Identify which cell holds the provided text, then report its [X, Y] central coordinate. 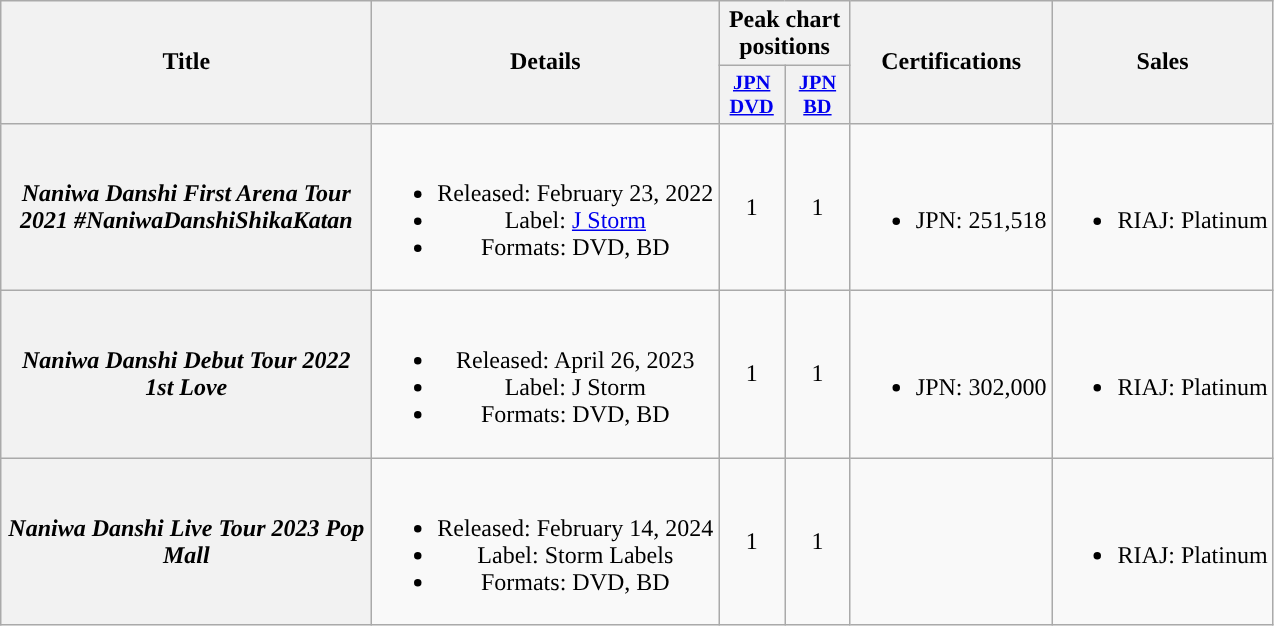
Naniwa Danshi Debut Tour 2022 1st Love [186, 374]
JPNBD [818, 95]
Released: April 26, 2023Label: J StormFormats: DVD, BD [546, 374]
JPN: 302,000 [951, 374]
Naniwa Danshi First Arena Tour 2021 #NaniwaDanshiShikaKatan [186, 206]
Peak chart positions [784, 34]
Details [546, 62]
Released: February 14, 2024Label: Storm LabelsFormats: DVD, BD [546, 542]
JPNDVD [752, 95]
Sales [1162, 62]
Released: February 23, 2022Label: J StormFormats: DVD, BD [546, 206]
Certifications [951, 62]
JPN: 251,518 [951, 206]
Title [186, 62]
Naniwa Danshi Live Tour 2023 Pop Mall [186, 542]
